Search for the cell housing the specified text and yield its [x, y] center coordinate. 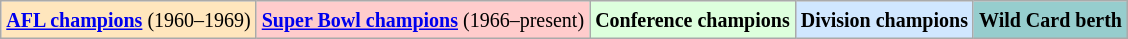
Wild Card berth [1050, 20]
Conference champions [693, 20]
Super Bowl champions (1966–present) [422, 20]
AFL champions (1960–1969) [128, 20]
Division champions [884, 20]
